Capture the cell that displays the provided text and extract its [X, Y] central coordinate. 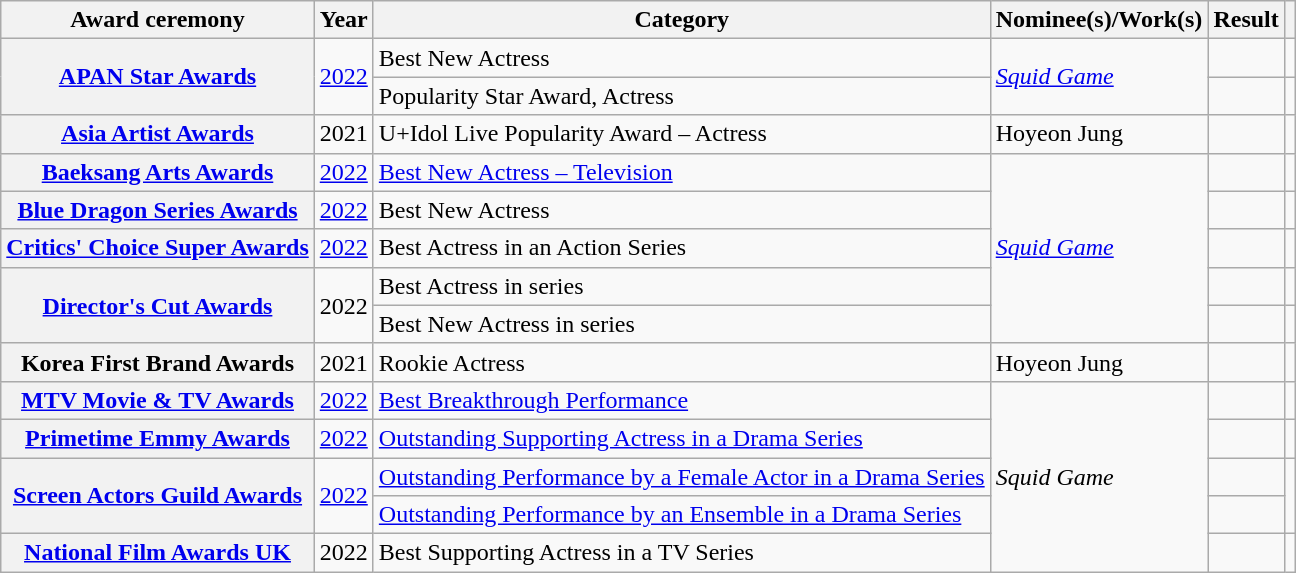
Popularity Star Award, Actress [682, 96]
Blue Dragon Series Awards [158, 210]
Primetime Emmy Awards [158, 438]
Best Breakthrough Performance [682, 400]
Outstanding Performance by an Ensemble in a Drama Series [682, 515]
Outstanding Supporting Actress in a Drama Series [682, 438]
Screen Actors Guild Awards [158, 496]
Category [682, 20]
U+Idol Live Popularity Award – Actress [682, 134]
Korea First Brand Awards [158, 362]
Best New Actress in series [682, 324]
Critics' Choice Super Awards [158, 248]
Best Supporting Actress in a TV Series [682, 553]
Rookie Actress [682, 362]
Best New Actress – Television [682, 172]
Asia Artist Awards [158, 134]
Baeksang Arts Awards [158, 172]
MTV Movie & TV Awards [158, 400]
Outstanding Performance by a Female Actor in a Drama Series [682, 477]
Director's Cut Awards [158, 305]
Year [344, 20]
Best Actress in an Action Series [682, 248]
APAN Star Awards [158, 77]
Result [1246, 20]
Best Actress in series [682, 286]
Award ceremony [158, 20]
Nominee(s)/Work(s) [1099, 20]
National Film Awards UK [158, 553]
